Provide the [x, y] coordinate of the cell's center where the given text is located.  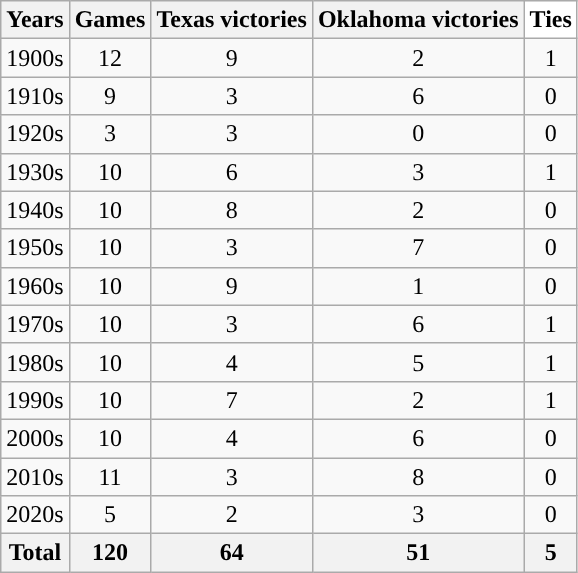
1980s [35, 362]
Oklahoma victories [418, 20]
1960s [35, 286]
12 [110, 58]
11 [110, 477]
Games [110, 20]
2000s [35, 438]
1900s [35, 58]
2020s [35, 515]
1930s [35, 172]
Years [35, 20]
51 [418, 553]
1920s [35, 134]
1970s [35, 324]
120 [110, 553]
1910s [35, 96]
2010s [35, 477]
Ties [550, 20]
Texas victories [232, 20]
1990s [35, 400]
64 [232, 553]
Total [35, 553]
1940s [35, 210]
1950s [35, 248]
